Identify which cell holds the provided text, then report its (x, y) central coordinate. 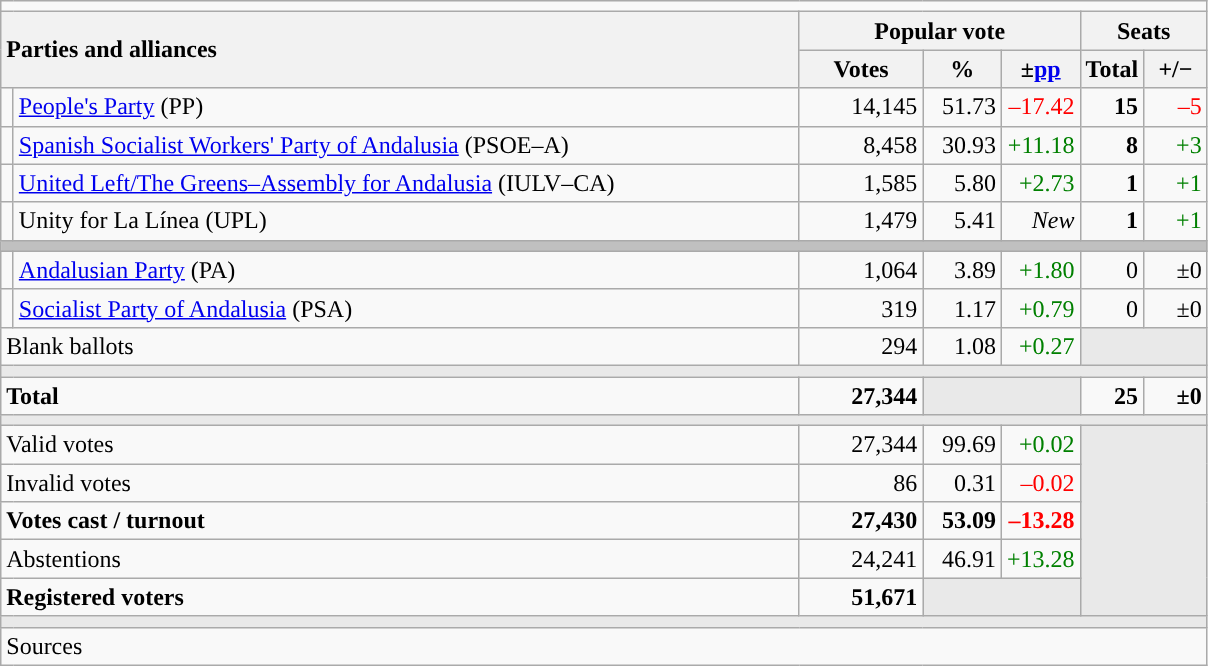
8 (1112, 145)
New (1040, 221)
Popular vote (940, 31)
294 (861, 346)
+13.28 (1040, 559)
30.93 (962, 145)
1,479 (861, 221)
Blank ballots (400, 346)
+2.73 (1040, 183)
% (962, 69)
+/− (1176, 69)
–17.42 (1040, 107)
5.80 (962, 183)
5.41 (962, 221)
Sources (604, 646)
Votes (861, 69)
Registered voters (400, 597)
–0.02 (1040, 483)
+1.80 (1040, 270)
24,241 (861, 559)
Unity for La Línea (UPL) (406, 221)
United Left/The Greens–Assembly for Andalusia (IULV–CA) (406, 183)
–13.28 (1040, 521)
99.69 (962, 445)
+3 (1176, 145)
+11.18 (1040, 145)
51.73 (962, 107)
Abstentions (400, 559)
1.17 (962, 308)
319 (861, 308)
Parties and alliances (400, 50)
Invalid votes (400, 483)
Spanish Socialist Workers' Party of Andalusia (PSOE–A) (406, 145)
46.91 (962, 559)
Seats (1144, 31)
+0.27 (1040, 346)
27,430 (861, 521)
53.09 (962, 521)
Votes cast / turnout (400, 521)
14,145 (861, 107)
0.31 (962, 483)
±pp (1040, 69)
51,671 (861, 597)
8,458 (861, 145)
1,064 (861, 270)
1,585 (861, 183)
25 (1112, 395)
People's Party (PP) (406, 107)
Valid votes (400, 445)
Socialist Party of Andalusia (PSA) (406, 308)
+0.02 (1040, 445)
–5 (1176, 107)
15 (1112, 107)
Andalusian Party (PA) (406, 270)
1.08 (962, 346)
+0.79 (1040, 308)
3.89 (962, 270)
86 (861, 483)
